Find where the given text appears and provide that cell's center as (X, Y) coordinate. 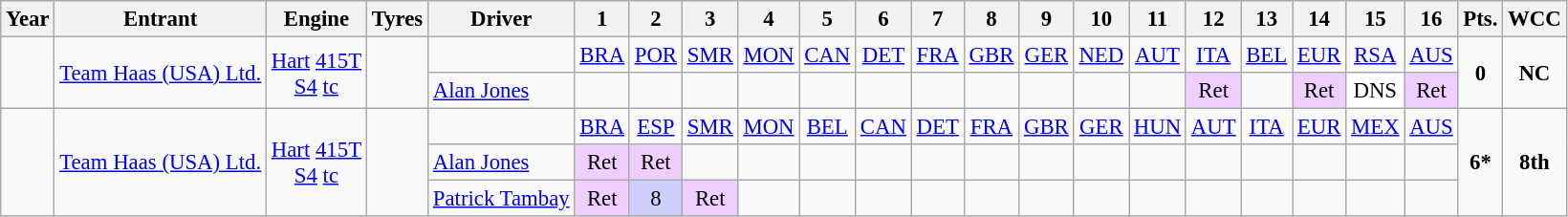
16 (1431, 19)
Tyres (397, 19)
Engine (316, 19)
POR (656, 55)
11 (1157, 19)
0 (1480, 73)
Year (28, 19)
4 (769, 19)
MEX (1375, 127)
NC (1535, 73)
Entrant (161, 19)
9 (1046, 19)
2 (656, 19)
NED (1101, 55)
Driver (501, 19)
DNS (1375, 91)
3 (709, 19)
5 (828, 19)
14 (1319, 19)
12 (1212, 19)
WCC (1535, 19)
6 (883, 19)
15 (1375, 19)
8th (1535, 163)
1 (602, 19)
10 (1101, 19)
HUN (1157, 127)
13 (1267, 19)
ESP (656, 127)
6* (1480, 163)
Patrick Tambay (501, 199)
RSA (1375, 55)
7 (937, 19)
Pts. (1480, 19)
